Search for the cell housing the specified text and yield its [x, y] center coordinate. 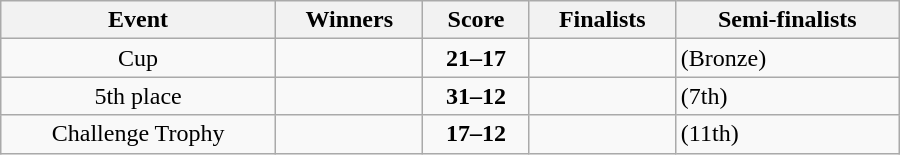
Event [138, 20]
Finalists [602, 20]
17–12 [476, 134]
5th place [138, 96]
31–12 [476, 96]
Winners [348, 20]
Semi-finalists [787, 20]
Cup [138, 58]
(11th) [787, 134]
Challenge Trophy [138, 134]
(Bronze) [787, 58]
Score [476, 20]
21–17 [476, 58]
(7th) [787, 96]
